Detect which cell encompasses the target text, then output its (x, y) center coordinate. 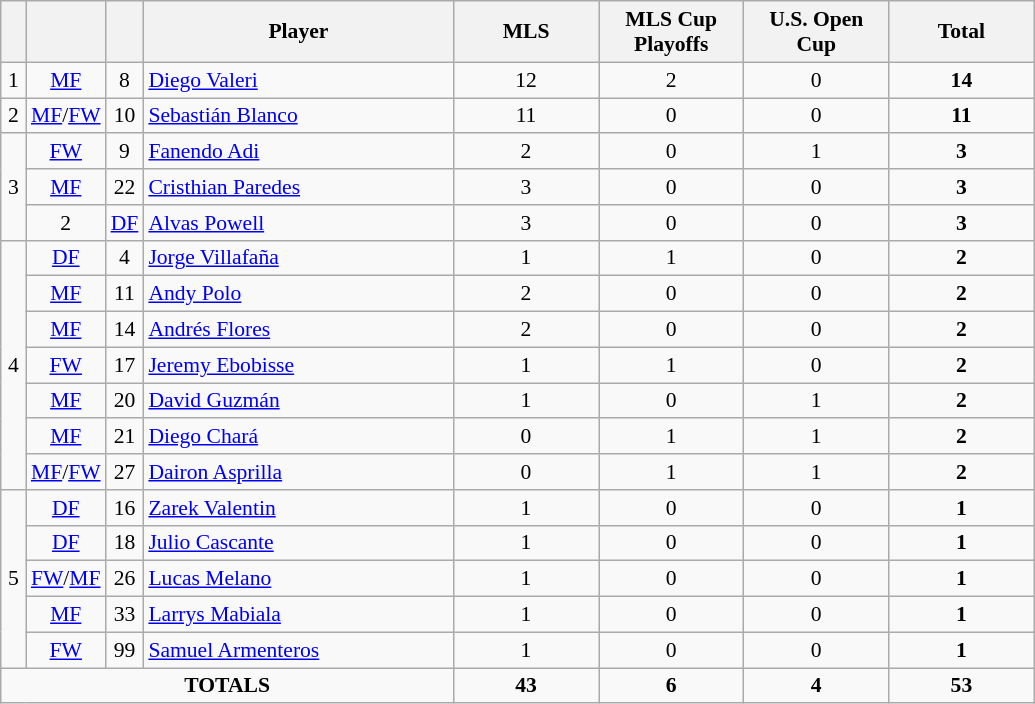
TOTALS (228, 686)
27 (125, 472)
Total (962, 32)
16 (125, 508)
Diego Chará (298, 437)
10 (125, 116)
26 (125, 579)
Lucas Melano (298, 579)
17 (125, 365)
43 (526, 686)
99 (125, 650)
Samuel Armenteros (298, 650)
Diego Valeri (298, 80)
6 (672, 686)
5 (14, 579)
Player (298, 32)
22 (125, 187)
21 (125, 437)
Cristhian Paredes (298, 187)
Andrés Flores (298, 330)
David Guzmán (298, 401)
MLS Cup Playoffs (672, 32)
Fanendo Adi (298, 152)
Jeremy Ebobisse (298, 365)
Sebastián Blanco (298, 116)
18 (125, 543)
Larrys Mabiala (298, 615)
FW/MF (66, 579)
53 (962, 686)
U.S. Open Cup (816, 32)
Julio Cascante (298, 543)
Jorge Villafaña (298, 258)
12 (526, 80)
8 (125, 80)
MLS (526, 32)
Andy Polo (298, 294)
20 (125, 401)
Alvas Powell (298, 223)
33 (125, 615)
Zarek Valentin (298, 508)
9 (125, 152)
Dairon Asprilla (298, 472)
